Return (x, y) of the center of cell containing provided text 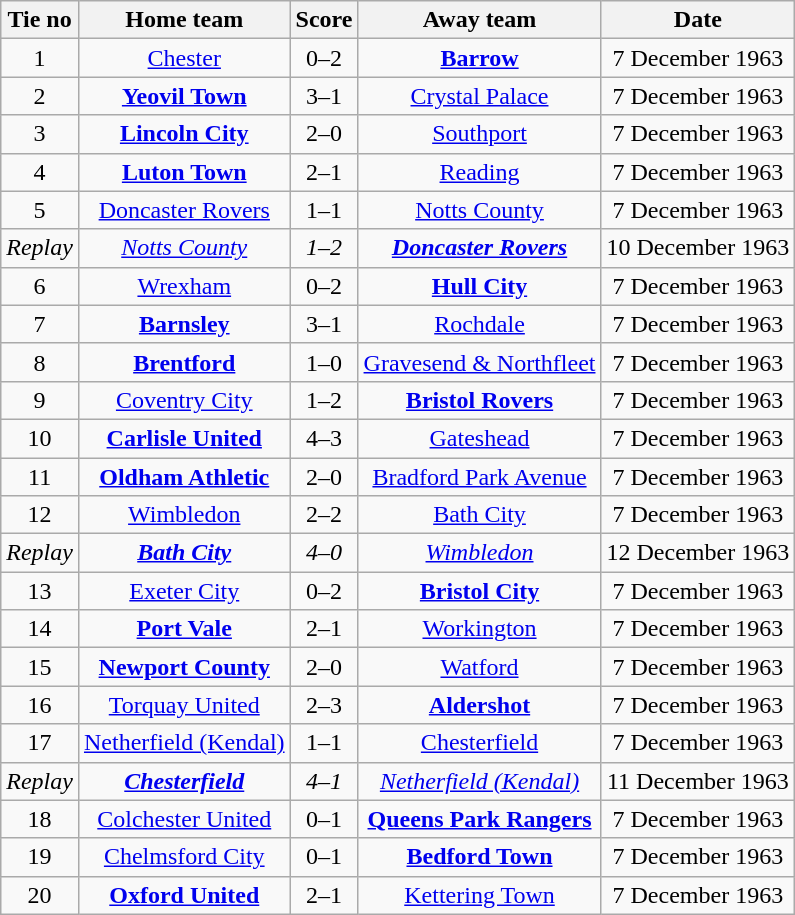
Tie no (40, 20)
4 (40, 172)
10 December 1963 (698, 248)
Oxford United (184, 895)
10 (40, 438)
Coventry City (184, 400)
20 (40, 895)
1–0 (324, 362)
Newport County (184, 667)
Southport (480, 134)
Wrexham (184, 286)
Date (698, 20)
Hull City (480, 286)
Port Vale (184, 629)
Aldershot (480, 705)
Lincoln City (184, 134)
Rochdale (480, 324)
6 (40, 286)
Bristol Rovers (480, 400)
8 (40, 362)
Crystal Palace (480, 96)
Barrow (480, 58)
Carlisle United (184, 438)
Colchester United (184, 819)
5 (40, 210)
Brentford (184, 362)
19 (40, 857)
2–3 (324, 705)
Watford (480, 667)
18 (40, 819)
12 December 1963 (698, 553)
7 (40, 324)
9 (40, 400)
2 (40, 96)
13 (40, 591)
Away team (480, 20)
16 (40, 705)
Kettering Town (480, 895)
11 December 1963 (698, 781)
Yeovil Town (184, 96)
Chelmsford City (184, 857)
Exeter City (184, 591)
Bradford Park Avenue (480, 477)
4–0 (324, 553)
Gravesend & Northfleet (480, 362)
Oldham Athletic (184, 477)
Luton Town (184, 172)
11 (40, 477)
4–1 (324, 781)
Workington (480, 629)
12 (40, 515)
17 (40, 743)
4–3 (324, 438)
Home team (184, 20)
Reading (480, 172)
Bristol City (480, 591)
Score (324, 20)
3 (40, 134)
Bedford Town (480, 857)
2–2 (324, 515)
Torquay United (184, 705)
Queens Park Rangers (480, 819)
Barnsley (184, 324)
15 (40, 667)
Chester (184, 58)
1 (40, 58)
Gateshead (480, 438)
14 (40, 629)
